Determine the [x, y] coordinate at the center of the cell enclosing the given text.  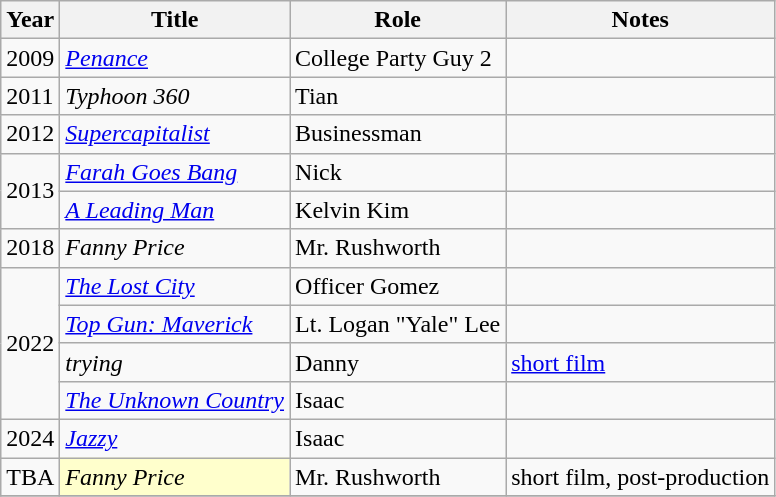
College Party Guy 2 [398, 58]
Danny [398, 362]
2009 [30, 58]
The Unknown Country [175, 400]
2024 [30, 438]
A Leading Man [175, 210]
Top Gun: Maverick [175, 324]
Notes [640, 20]
Kelvin Kim [398, 210]
Farah Goes Bang [175, 172]
Title [175, 20]
2018 [30, 248]
Supercapitalist [175, 134]
TBA [30, 477]
Businessman [398, 134]
Jazzy [175, 438]
short film [640, 362]
2012 [30, 134]
Lt. Logan "Yale" Lee [398, 324]
2013 [30, 191]
Penance [175, 58]
Officer Gomez [398, 286]
Tian [398, 96]
The Lost City [175, 286]
Typhoon 360 [175, 96]
2022 [30, 343]
2011 [30, 96]
Year [30, 20]
trying [175, 362]
Nick [398, 172]
Role [398, 20]
short film, post-production [640, 477]
